Scan for the cell matching the given text and deliver its [x, y] coordinate at center. 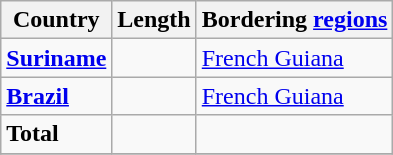
Suriname [56, 58]
Country [56, 20]
Length [154, 20]
Total [56, 134]
Brazil [56, 96]
Bordering regions [294, 20]
